Search for the cell housing the specified text and yield its [X, Y] center coordinate. 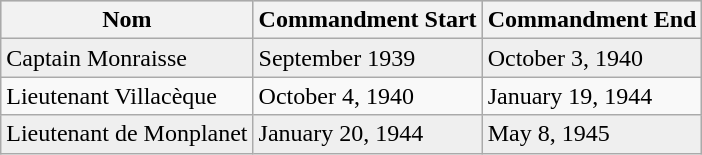
September 1939 [368, 58]
January 19, 1944 [592, 96]
Captain Monraisse [127, 58]
January 20, 1944 [368, 134]
October 3, 1940 [592, 58]
Lieutenant de Monplanet [127, 134]
Lieutenant Villacèque [127, 96]
Nom [127, 20]
Commandment Start [368, 20]
May 8, 1945 [592, 134]
Commandment End [592, 20]
October 4, 1940 [368, 96]
